For the text-containing cell, return its midpoint in [X, Y] coordinate format. 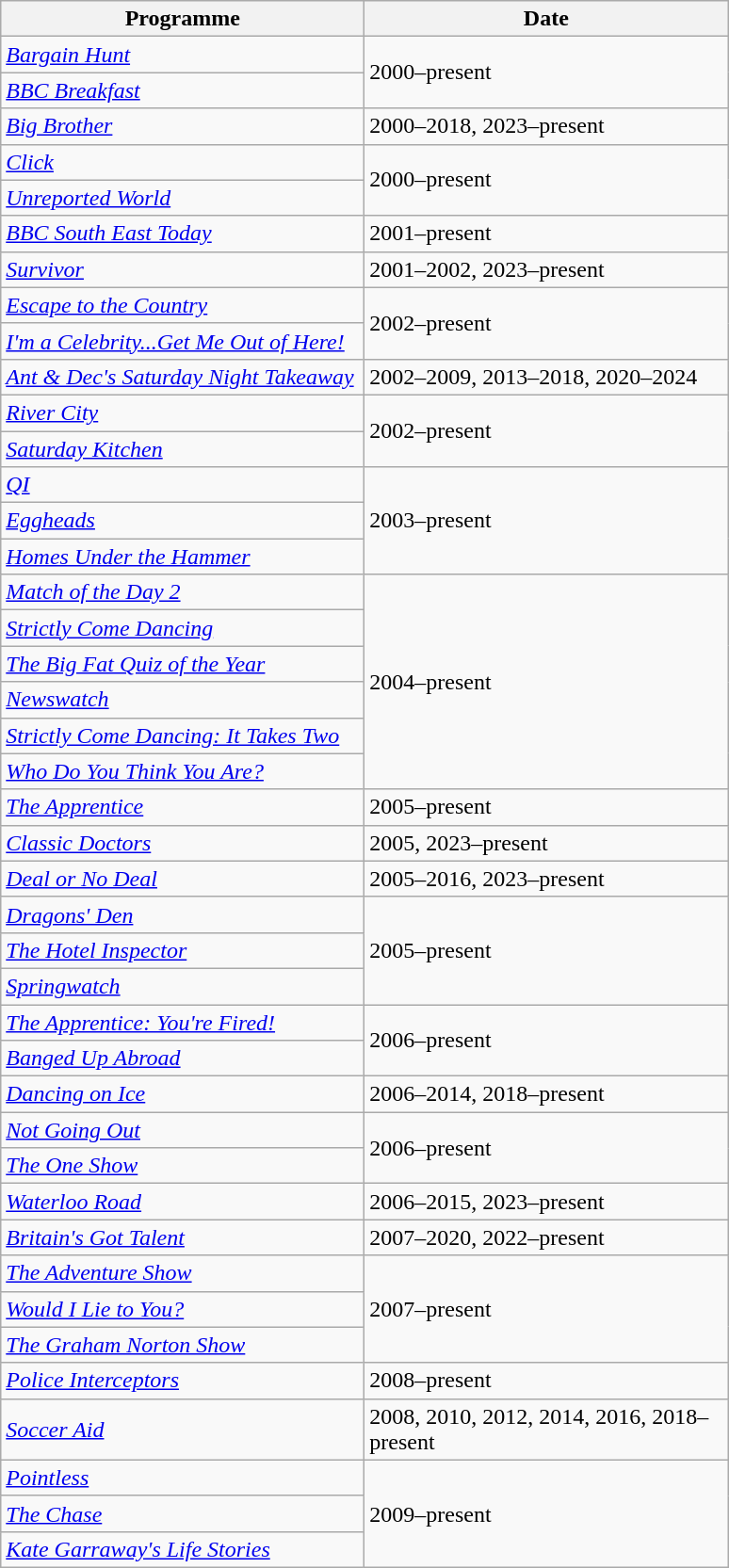
Unreported World [183, 198]
QI [183, 485]
Banged Up Abroad [183, 1059]
Dragons' Den [183, 914]
Would I Lie to You? [183, 1309]
Pointless [183, 1478]
Not Going Out [183, 1130]
Kate Garraway's Life Stories [183, 1549]
River City [183, 412]
Newswatch [183, 700]
Dancing on Ice [183, 1094]
Click [183, 162]
The Apprentice: You're Fired! [183, 1022]
The Adventure Show [183, 1273]
Survivor [183, 269]
Homes Under the Hammer [183, 557]
Springwatch [183, 986]
Escape to the Country [183, 305]
Who Do You Think You Are? [183, 771]
Deal or No Deal [183, 879]
Bargain Hunt [183, 55]
Police Interceptors [183, 1381]
The Apprentice [183, 807]
The Graham Norton Show [183, 1345]
BBC South East Today [183, 234]
2007–present [546, 1309]
2006–2014, 2018–present [546, 1094]
Match of the Day 2 [183, 592]
The One Show [183, 1166]
2003–present [546, 521]
The Big Fat Quiz of the Year [183, 664]
Big Brother [183, 126]
2009–present [546, 1513]
2000–2018, 2023–present [546, 126]
Ant & Dec's Saturday Night Takeaway [183, 377]
BBC Breakfast [183, 90]
Date [546, 19]
2006–2015, 2023–present [546, 1202]
I'm a Celebrity...Get Me Out of Here! [183, 341]
2008–present [546, 1381]
2005–2016, 2023–present [546, 879]
Strictly Come Dancing: It Takes Two [183, 736]
Classic Doctors [183, 843]
The Chase [183, 1513]
Saturday Kitchen [183, 449]
2007–2020, 2022–present [546, 1237]
Programme [183, 19]
2005, 2023–present [546, 843]
Waterloo Road [183, 1202]
The Hotel Inspector [183, 950]
2004–present [546, 682]
2001–2002, 2023–present [546, 269]
Britain's Got Talent [183, 1237]
Eggheads [183, 521]
Strictly Come Dancing [183, 628]
2002–2009, 2013–2018, 2020–2024 [546, 377]
2008, 2010, 2012, 2014, 2016, 2018–present [546, 1430]
Soccer Aid [183, 1430]
2001–present [546, 234]
